Identify which cell holds the provided text, then report its [X, Y] central coordinate. 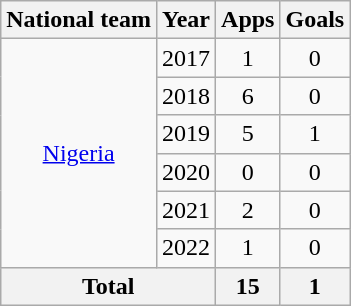
15 [248, 286]
Apps [248, 20]
Goals [315, 20]
2021 [186, 210]
2020 [186, 172]
2018 [186, 96]
2019 [186, 134]
Total [108, 286]
6 [248, 96]
2022 [186, 248]
2 [248, 210]
National team [79, 20]
2017 [186, 58]
Year [186, 20]
Nigeria [79, 153]
5 [248, 134]
